Find where the given text appears and provide that cell's center as (X, Y) coordinate. 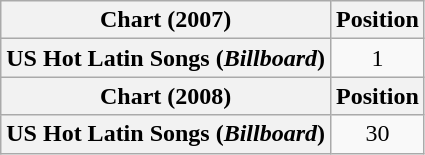
Chart (2008) (166, 96)
30 (378, 134)
1 (378, 58)
Chart (2007) (166, 20)
